Output the [X, Y] coordinate of the center of the cell containing the given text.  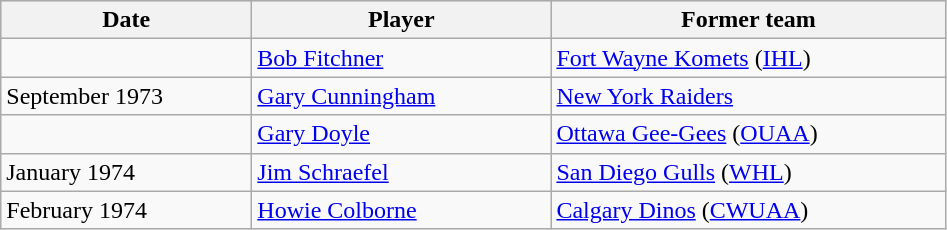
Fort Wayne Komets (IHL) [748, 58]
Ottawa Gee-Gees (OUAA) [748, 134]
Player [402, 20]
Gary Cunningham [402, 96]
Jim Schraefel [402, 172]
Howie Colborne [402, 210]
Calgary Dinos (CWUAA) [748, 210]
Gary Doyle [402, 134]
New York Raiders [748, 96]
January 1974 [126, 172]
Bob Fitchner [402, 58]
San Diego Gulls (WHL) [748, 172]
September 1973 [126, 96]
February 1974 [126, 210]
Date [126, 20]
Former team [748, 20]
